Extract the (x, y) coordinate from the center of the cell holding the provided text.  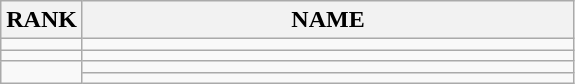
RANK (42, 20)
NAME (328, 20)
